Capture the cell that displays the provided text and extract its (X, Y) central coordinate. 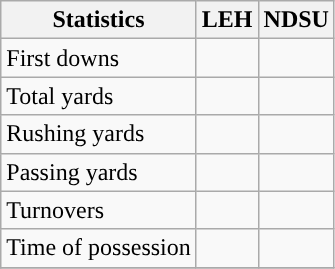
First downs (99, 58)
Statistics (99, 20)
Turnovers (99, 210)
Total yards (99, 96)
Time of possession (99, 248)
LEH (227, 20)
NDSU (296, 20)
Passing yards (99, 172)
Rushing yards (99, 134)
